Pinpoint the cell where the given text exists, returning its [x, y] midpoint coordinate. 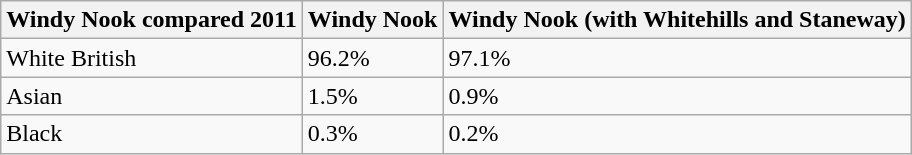
Windy Nook [372, 20]
97.1% [677, 58]
96.2% [372, 58]
Asian [152, 96]
Windy Nook compared 2011 [152, 20]
1.5% [372, 96]
Black [152, 134]
0.9% [677, 96]
0.2% [677, 134]
Windy Nook (with Whitehills and Staneway) [677, 20]
0.3% [372, 134]
White British [152, 58]
